Provide the [X, Y] coordinate of the cell's center where the given text is located.  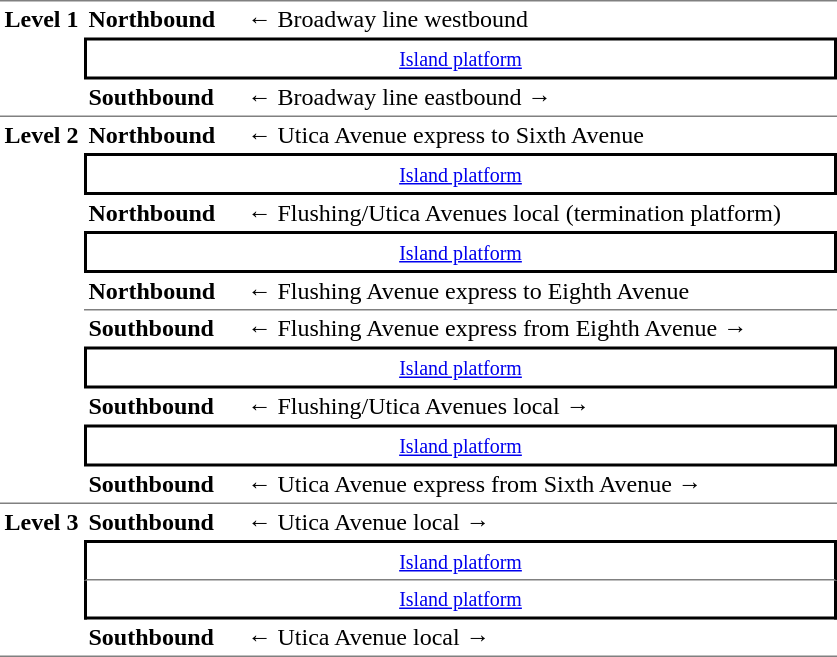
Level 3 [42, 579]
← Flushing/Utica Avenues local (termination platform) [540, 213]
← Utica Avenue local → [540, 521]
← Flushing/Utica Avenues local → [540, 406]
← Utica Avenue express to Sixth Avenue [540, 135]
Level 2 [42, 310]
← Utica Avenue express from Sixth Avenue → [540, 484]
← Broadway line eastbound → [540, 98]
← Broadway line westbound [540, 19]
← Flushing Avenue express from Eighth Avenue → [540, 328]
Level 1 [42, 58]
← Flushing Avenue express to Eighth Avenue [540, 292]
